Locate the cell with the specified text and output its (x, y) center coordinate. 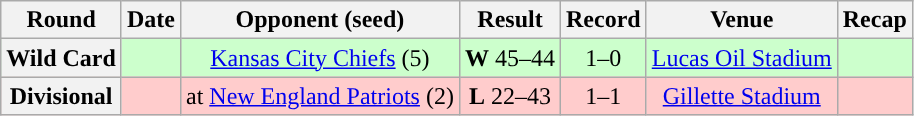
L 22–43 (510, 96)
Recap (874, 20)
Result (510, 20)
1–0 (604, 58)
Kansas City Chiefs (5) (320, 58)
Wild Card (62, 58)
Record (604, 20)
Lucas Oil Stadium (742, 58)
Date (150, 20)
at New England Patriots (2) (320, 96)
Opponent (seed) (320, 20)
1–1 (604, 96)
Venue (742, 20)
Divisional (62, 96)
W 45–44 (510, 58)
Round (62, 20)
Gillette Stadium (742, 96)
